Scan for the cell matching the given text and deliver its (X, Y) coordinate at center. 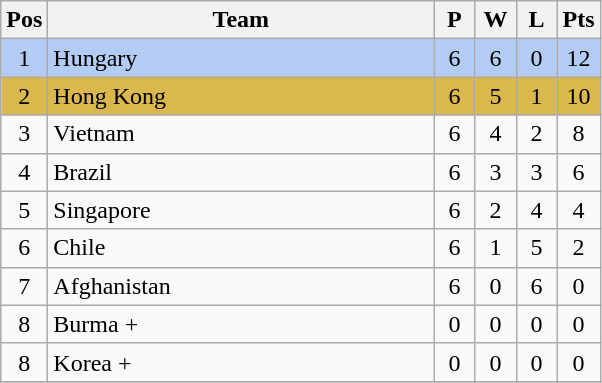
Hong Kong (241, 96)
Korea + (241, 362)
12 (578, 58)
Pos (24, 20)
P (454, 20)
W (496, 20)
Burma + (241, 324)
Vietnam (241, 134)
L (536, 20)
Pts (578, 20)
Afghanistan (241, 286)
10 (578, 96)
Brazil (241, 172)
Singapore (241, 210)
7 (24, 286)
Hungary (241, 58)
Chile (241, 248)
Team (241, 20)
